Identify which cell holds the provided text, then report its (x, y) central coordinate. 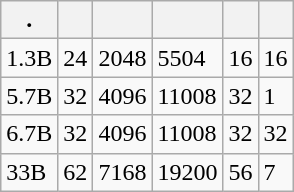
5.7B (30, 96)
1 (276, 96)
5504 (188, 58)
2048 (122, 58)
19200 (188, 172)
24 (76, 58)
62 (76, 172)
33B (30, 172)
1.3B (30, 58)
. (30, 20)
7 (276, 172)
6.7B (30, 134)
7168 (122, 172)
56 (240, 172)
